From the cell containing the given text, extract its center point as [X, Y] coordinate. 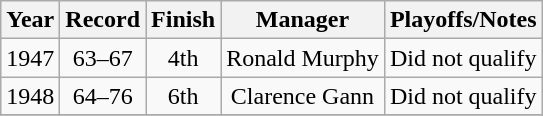
Manager [303, 20]
1947 [30, 58]
Finish [184, 20]
1948 [30, 96]
Playoffs/Notes [463, 20]
Ronald Murphy [303, 58]
Clarence Gann [303, 96]
64–76 [103, 96]
63–67 [103, 58]
4th [184, 58]
Year [30, 20]
6th [184, 96]
Record [103, 20]
